From the cell containing the given text, extract its center point as [x, y] coordinate. 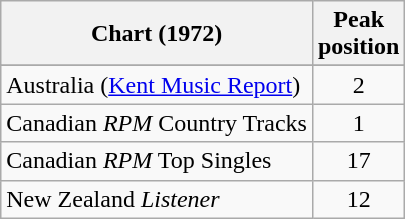
Canadian RPM Top Singles [157, 161]
Canadian RPM Country Tracks [157, 123]
1 [358, 123]
12 [358, 199]
17 [358, 161]
2 [358, 85]
Australia (Kent Music Report) [157, 85]
New Zealand Listener [157, 199]
Chart (1972) [157, 34]
Peakposition [358, 34]
